From the cell containing the given text, extract its center point as (x, y) coordinate. 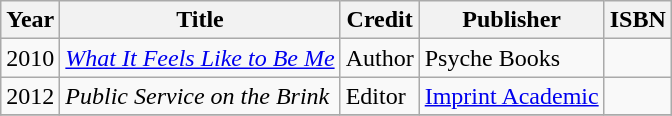
Author (380, 58)
What It Feels Like to Be Me (200, 58)
Imprint Academic (512, 96)
2012 (30, 96)
Title (200, 20)
Public Service on the Brink (200, 96)
Publisher (512, 20)
ISBN (638, 20)
Year (30, 20)
Psyche Books (512, 58)
2010 (30, 58)
Credit (380, 20)
Editor (380, 96)
